For the text-containing cell, return its midpoint in (X, Y) coordinate format. 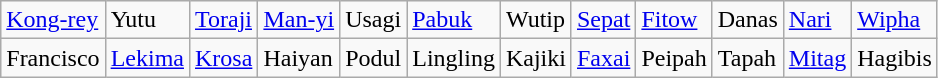
Usagi (374, 20)
Kong-rey (53, 20)
Krosa (223, 58)
Tapah (748, 58)
Faxai (603, 58)
Peipah (674, 58)
Nari (817, 20)
Podul (374, 58)
Lingling (454, 58)
Man-yi (299, 20)
Pabuk (454, 20)
Wutip (536, 20)
Lekima (147, 58)
Francisco (53, 58)
Kajiki (536, 58)
Fitow (674, 20)
Mitag (817, 58)
Danas (748, 20)
Haiyan (299, 58)
Yutu (147, 20)
Sepat (603, 20)
Wipha (895, 20)
Hagibis (895, 58)
Toraji (223, 20)
